Return (x, y) of the center of cell containing provided text 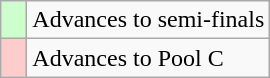
Advances to Pool C (148, 58)
Advances to semi-finals (148, 20)
